Return [X, Y] of the center of cell containing provided text 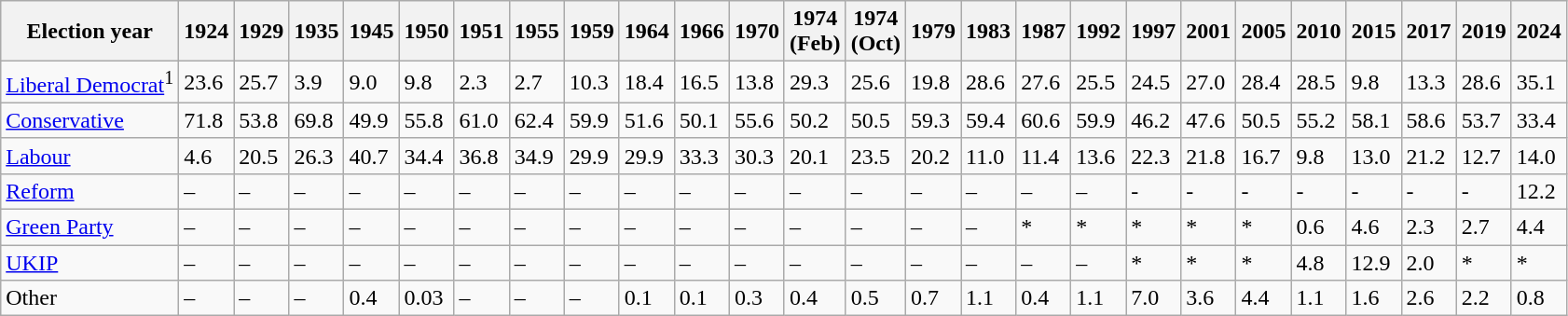
2.2 [1484, 298]
Labour [89, 156]
33.4 [1538, 120]
Reform [89, 191]
2010 [1318, 32]
10.3 [591, 82]
7.0 [1154, 298]
UKIP [89, 263]
Conservative [89, 120]
35.1 [1538, 82]
0.5 [875, 298]
53.7 [1484, 120]
12.7 [1484, 156]
1970 [757, 32]
Other [89, 298]
23.5 [875, 156]
50.2 [815, 120]
22.3 [1154, 156]
49.9 [371, 120]
1987 [1044, 32]
1.6 [1374, 298]
19.8 [934, 82]
1935 [317, 32]
1974(Feb) [815, 32]
25.7 [261, 82]
Election year [89, 32]
28.4 [1264, 82]
13.0 [1374, 156]
11.0 [988, 156]
2001 [1208, 32]
1924 [207, 32]
2017 [1428, 32]
25.6 [875, 82]
12.2 [1538, 191]
0.8 [1538, 298]
60.6 [1044, 120]
3.6 [1208, 298]
21.8 [1208, 156]
Liberal Democrat1 [89, 82]
55.8 [427, 120]
58.6 [1428, 120]
55.6 [757, 120]
61.0 [481, 120]
47.6 [1208, 120]
1955 [537, 32]
2005 [1264, 32]
2015 [1374, 32]
Green Party [89, 227]
16.7 [1264, 156]
2019 [1484, 32]
40.7 [371, 156]
13.6 [1098, 156]
1964 [647, 32]
51.6 [647, 120]
26.3 [317, 156]
12.9 [1374, 263]
46.2 [1154, 120]
23.6 [207, 82]
27.6 [1044, 82]
0.3 [757, 298]
1979 [934, 32]
0.7 [934, 298]
0.6 [1318, 227]
2024 [1538, 32]
24.5 [1154, 82]
1992 [1098, 32]
3.9 [317, 82]
50.1 [701, 120]
58.1 [1374, 120]
53.8 [261, 120]
69.8 [317, 120]
2.0 [1428, 263]
20.2 [934, 156]
33.3 [701, 156]
14.0 [1538, 156]
30.3 [757, 156]
1950 [427, 32]
29.3 [815, 82]
27.0 [1208, 82]
59.4 [988, 120]
13.8 [757, 82]
18.4 [647, 82]
16.5 [701, 82]
34.9 [537, 156]
2.6 [1428, 298]
4.8 [1318, 263]
25.5 [1098, 82]
36.8 [481, 156]
1959 [591, 32]
21.2 [1428, 156]
28.5 [1318, 82]
1966 [701, 32]
20.5 [261, 156]
13.3 [1428, 82]
59.3 [934, 120]
62.4 [537, 120]
1929 [261, 32]
20.1 [815, 156]
71.8 [207, 120]
55.2 [1318, 120]
1997 [1154, 32]
11.4 [1044, 156]
1974(Oct) [875, 32]
1983 [988, 32]
1951 [481, 32]
34.4 [427, 156]
0.03 [427, 298]
9.0 [371, 82]
1945 [371, 32]
